Determine the (X, Y) coordinate at the center of the cell enclosing the given text.  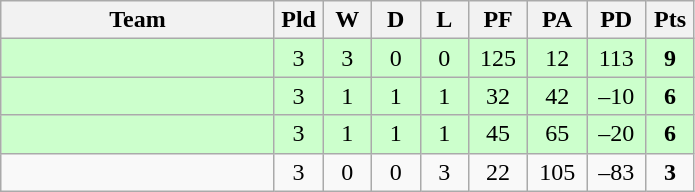
PF (498, 20)
Pld (298, 20)
–10 (616, 96)
105 (558, 172)
32 (498, 96)
PD (616, 20)
9 (670, 58)
12 (558, 58)
PA (558, 20)
D (396, 20)
113 (616, 58)
–20 (616, 134)
65 (558, 134)
W (348, 20)
125 (498, 58)
L (444, 20)
45 (498, 134)
22 (498, 172)
–83 (616, 172)
Pts (670, 20)
Team (138, 20)
42 (558, 96)
